Find where the given text appears and provide that cell's center as [x, y] coordinate. 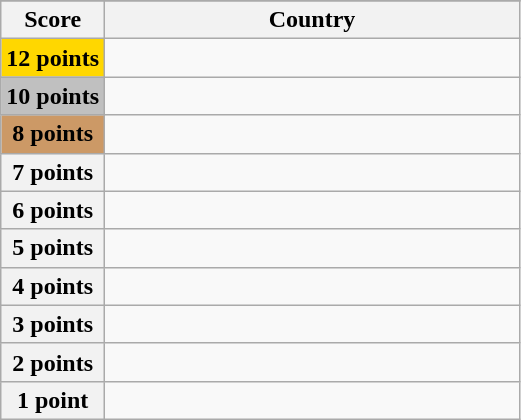
4 points [53, 286]
6 points [53, 210]
12 points [53, 58]
2 points [53, 362]
8 points [53, 134]
7 points [53, 172]
Score [53, 20]
1 point [53, 400]
5 points [53, 248]
Country [312, 20]
3 points [53, 324]
10 points [53, 96]
